Return (x, y) of the center of cell containing provided text 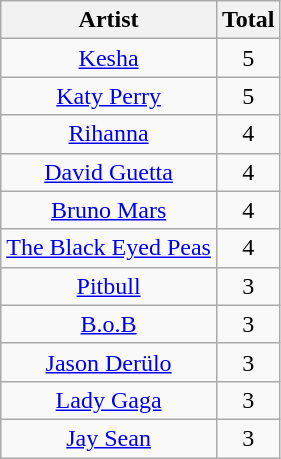
B.o.B (109, 324)
Bruno Mars (109, 210)
Kesha (109, 58)
Lady Gaga (109, 400)
Jason Derülo (109, 362)
The Black Eyed Peas (109, 248)
Artist (109, 20)
David Guetta (109, 172)
Pitbull (109, 286)
Total (248, 20)
Katy Perry (109, 96)
Jay Sean (109, 438)
Rihanna (109, 134)
